From the cell containing the given text, extract its center point as (X, Y) coordinate. 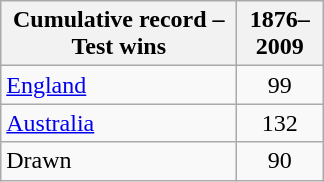
90 (280, 161)
England (119, 85)
132 (280, 123)
Cumulative record – Test wins (119, 34)
1876–2009 (280, 34)
Australia (119, 123)
99 (280, 85)
Drawn (119, 161)
